Search for the cell housing the specified text and yield its (X, Y) center coordinate. 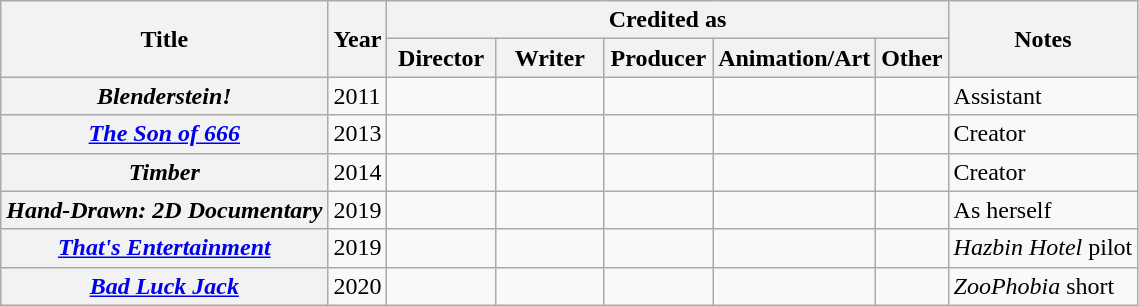
2014 (358, 172)
Notes (1043, 39)
Writer (550, 58)
2020 (358, 286)
Hazbin Hotel pilot (1043, 248)
That's Entertainment (164, 248)
As herself (1043, 210)
Assistant (1043, 96)
Blenderstein! (164, 96)
Bad Luck Jack (164, 286)
Timber (164, 172)
The Son of 666 (164, 134)
Year (358, 39)
Other (912, 58)
Director (442, 58)
Hand-Drawn: 2D Documentary (164, 210)
Title (164, 39)
2011 (358, 96)
Credited as (668, 20)
Animation/Art (794, 58)
ZooPhobia short (1043, 286)
2013 (358, 134)
Producer (658, 58)
